Provide the (x, y) coordinate of the cell's center where the given text is located.  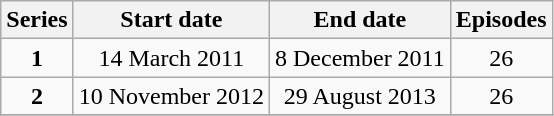
Episodes (501, 20)
8 December 2011 (360, 58)
10 November 2012 (171, 96)
Series (37, 20)
End date (360, 20)
Start date (171, 20)
14 March 2011 (171, 58)
29 August 2013 (360, 96)
2 (37, 96)
1 (37, 58)
